Find where the given text appears and provide that cell's center as [X, Y] coordinate. 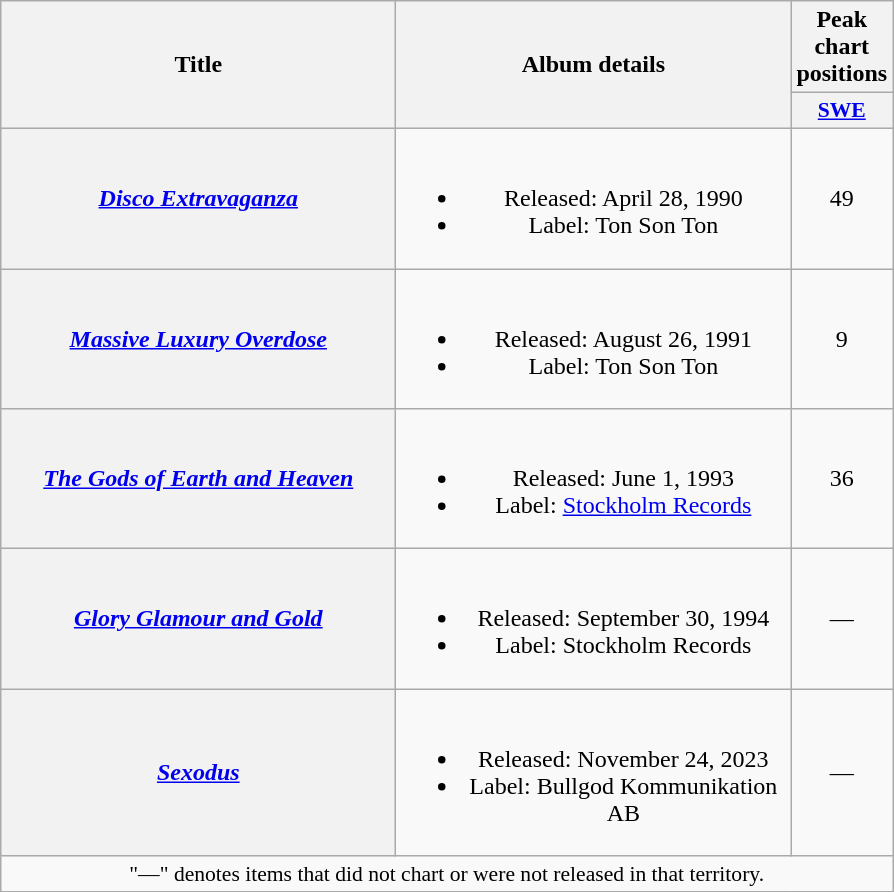
Sexodus [198, 772]
SWE [842, 111]
9 [842, 338]
Released: April 28, 1990Label: Ton Son Ton [594, 198]
Glory Glamour and Gold [198, 619]
The Gods of Earth and Heaven [198, 479]
Released: August 26, 1991Label: Ton Son Ton [594, 338]
Album details [594, 65]
Title [198, 65]
"—" denotes items that did not chart or were not released in that territory. [447, 874]
Released: November 24, 2023Label: Bullgod Kommunikation AB [594, 772]
49 [842, 198]
Massive Luxury Overdose [198, 338]
Disco Extravaganza [198, 198]
Released: September 30, 1994Label: Stockholm Records [594, 619]
Released: June 1, 1993Label: Stockholm Records [594, 479]
Peak chart positions [842, 47]
36 [842, 479]
